Pinpoint the cell where the given text exists, returning its (X, Y) midpoint coordinate. 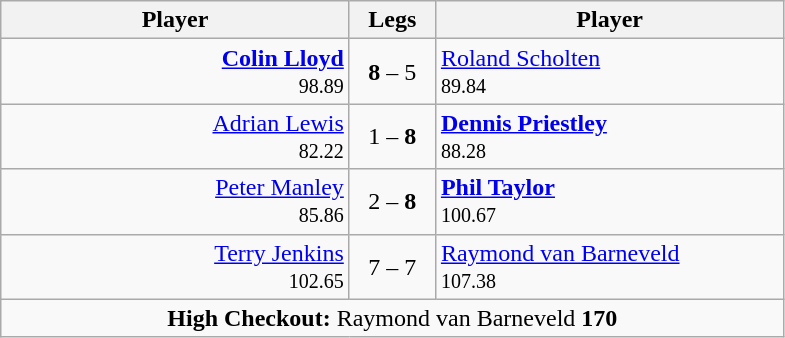
Raymond van Barneveld 107.38 (610, 266)
Peter Manley 85.86 (176, 202)
1 – 8 (392, 136)
Terry Jenkins 102.65 (176, 266)
2 – 8 (392, 202)
Adrian Lewis 82.22 (176, 136)
High Checkout: Raymond van Barneveld 170 (392, 318)
7 – 7 (392, 266)
8 – 5 (392, 72)
Roland Scholten 89.84 (610, 72)
Colin Lloyd 98.89 (176, 72)
Phil Taylor 100.67 (610, 202)
Dennis Priestley 88.28 (610, 136)
Legs (392, 20)
